Find where the given text appears and provide that cell's center as (x, y) coordinate. 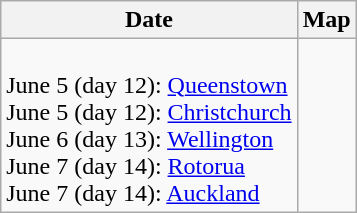
June 5 (day 12): Queenstown June 5 (day 12): Christchurch June 6 (day 13): Wellington June 7 (day 14): Rotorua June 7 (day 14): Auckland (149, 126)
Map (326, 20)
Date (149, 20)
